Search for the cell housing the specified text and yield its (X, Y) center coordinate. 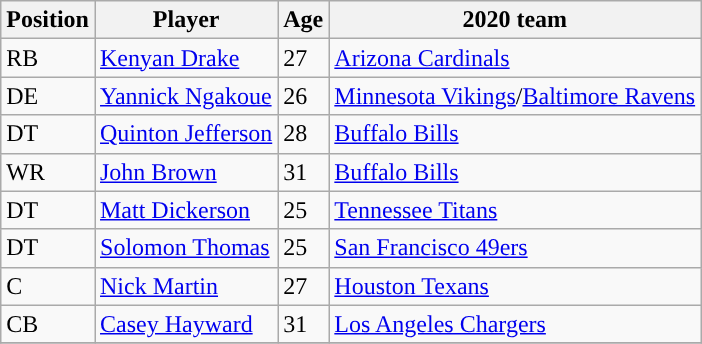
Position (48, 20)
Tennessee Titans (515, 210)
Nick Martin (186, 286)
C (48, 286)
Yannick Ngakoue (186, 96)
26 (304, 96)
2020 team (515, 20)
Player (186, 20)
CB (48, 324)
WR (48, 172)
RB (48, 58)
Arizona Cardinals (515, 58)
Houston Texans (515, 286)
Quinton Jefferson (186, 134)
DE (48, 96)
Casey Hayward (186, 324)
John Brown (186, 172)
28 (304, 134)
Kenyan Drake (186, 58)
Los Angeles Chargers (515, 324)
Age (304, 20)
San Francisco 49ers (515, 248)
Solomon Thomas (186, 248)
Matt Dickerson (186, 210)
Minnesota Vikings/Baltimore Ravens (515, 96)
